Return [x, y] of the center of cell containing provided text 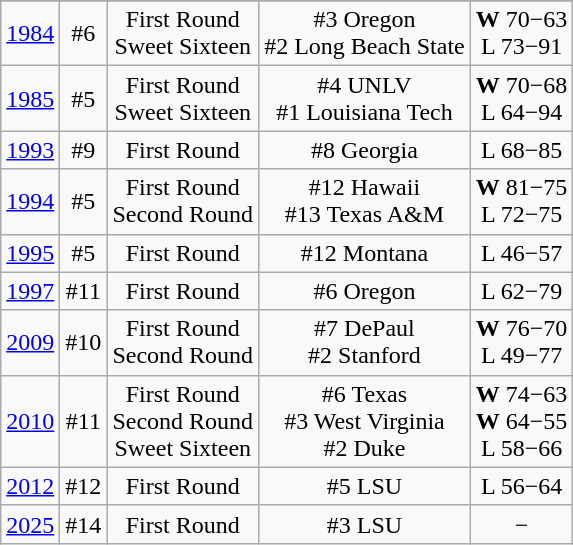
2012 [30, 486]
1995 [30, 253]
W 70−63L 73−91 [522, 34]
1997 [30, 291]
1984 [30, 34]
#9 [84, 150]
#14 [84, 524]
L 46−57 [522, 253]
#6 [84, 34]
#3 Oregon#2 Long Beach State [365, 34]
1993 [30, 150]
#10 [84, 342]
#12 Montana [365, 253]
W 74−63W 64−55L 58−66 [522, 421]
− [522, 524]
L 68−85 [522, 150]
#12 Hawaii#13 Texas A&M [365, 202]
L 62−79 [522, 291]
#8 Georgia [365, 150]
#3 LSU [365, 524]
#5 LSU [365, 486]
W 70−68L 64−94 [522, 98]
1985 [30, 98]
1994 [30, 202]
#7 DePaul#2 Stanford [365, 342]
2010 [30, 421]
2025 [30, 524]
First RoundSecond RoundSweet Sixteen [183, 421]
W 76−70L 49−77 [522, 342]
#4 UNLV#1 Louisiana Tech [365, 98]
#12 [84, 486]
#6 Texas#3 West Virginia#2 Duke [365, 421]
W 81−75L 72−75 [522, 202]
2009 [30, 342]
L 56−64 [522, 486]
#6 Oregon [365, 291]
